Return [X, Y] of the center of cell containing provided text 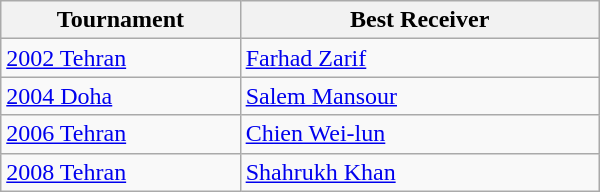
2004 Doha [120, 96]
2006 Tehran [120, 134]
2008 Tehran [120, 172]
Shahrukh Khan [420, 172]
Best Receiver [420, 20]
2002 Tehran [120, 58]
Chien Wei-lun [420, 134]
Farhad Zarif [420, 58]
Salem Mansour [420, 96]
Tournament [120, 20]
